Detect which cell encompasses the target text, then output its (X, Y) center coordinate. 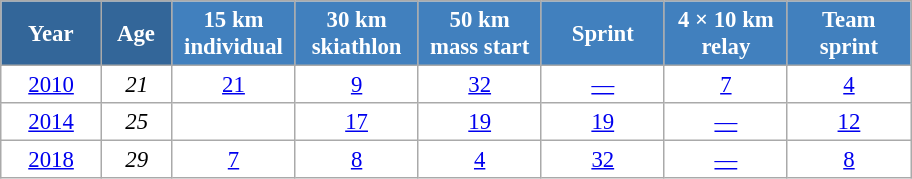
30 km skiathlon (356, 34)
Sprint (602, 34)
Year (52, 34)
2018 (52, 160)
50 km mass start (480, 34)
4 × 10 km relay (726, 34)
15 km individual (234, 34)
2014 (52, 122)
12 (848, 122)
Team sprint (848, 34)
17 (356, 122)
25 (136, 122)
29 (136, 160)
9 (356, 85)
Age (136, 34)
2010 (52, 85)
